Output the [X, Y] coordinate of the center of the cell containing the given text.  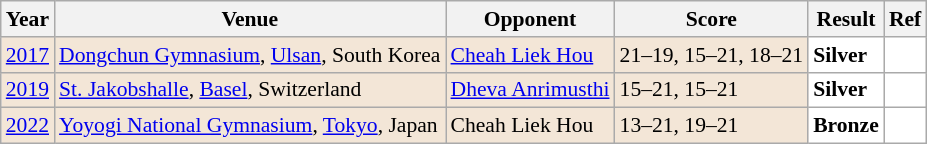
2017 [28, 55]
Opponent [530, 19]
St. Jakobshalle, Basel, Switzerland [250, 90]
2019 [28, 90]
2022 [28, 126]
Year [28, 19]
Ref [905, 19]
Result [846, 19]
Score [712, 19]
15–21, 15–21 [712, 90]
13–21, 19–21 [712, 126]
Yoyogi National Gymnasium, Tokyo, Japan [250, 126]
Dongchun Gymnasium, Ulsan, South Korea [250, 55]
Dheva Anrimusthi [530, 90]
Venue [250, 19]
21–19, 15–21, 18–21 [712, 55]
Bronze [846, 126]
